Determine the (x, y) coordinate at the center of the cell enclosing the given text.  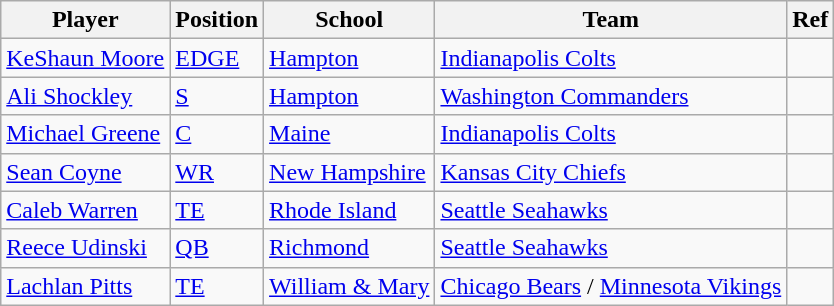
Chicago Bears / Minnesota Vikings (611, 286)
New Hampshire (350, 172)
Ref (810, 20)
Team (611, 20)
Michael Greene (86, 134)
Position (217, 20)
EDGE (217, 58)
Player (86, 20)
Reece Udinski (86, 248)
S (217, 96)
Kansas City Chiefs (611, 172)
WR (217, 172)
KeShaun Moore (86, 58)
Sean Coyne (86, 172)
William & Mary (350, 286)
Lachlan Pitts (86, 286)
Ali Shockley (86, 96)
C (217, 134)
QB (217, 248)
Caleb Warren (86, 210)
Maine (350, 134)
Washington Commanders (611, 96)
Rhode Island (350, 210)
School (350, 20)
Richmond (350, 248)
